For the text-containing cell, return its midpoint in [x, y] coordinate format. 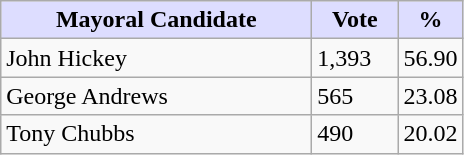
56.90 [430, 58]
23.08 [430, 96]
490 [355, 134]
Vote [355, 20]
Tony Chubbs [156, 134]
1,393 [355, 58]
George Andrews [156, 96]
565 [355, 96]
John Hickey [156, 58]
Mayoral Candidate [156, 20]
% [430, 20]
20.02 [430, 134]
